Extract the [x, y] coordinate from the center of the cell holding the provided text.  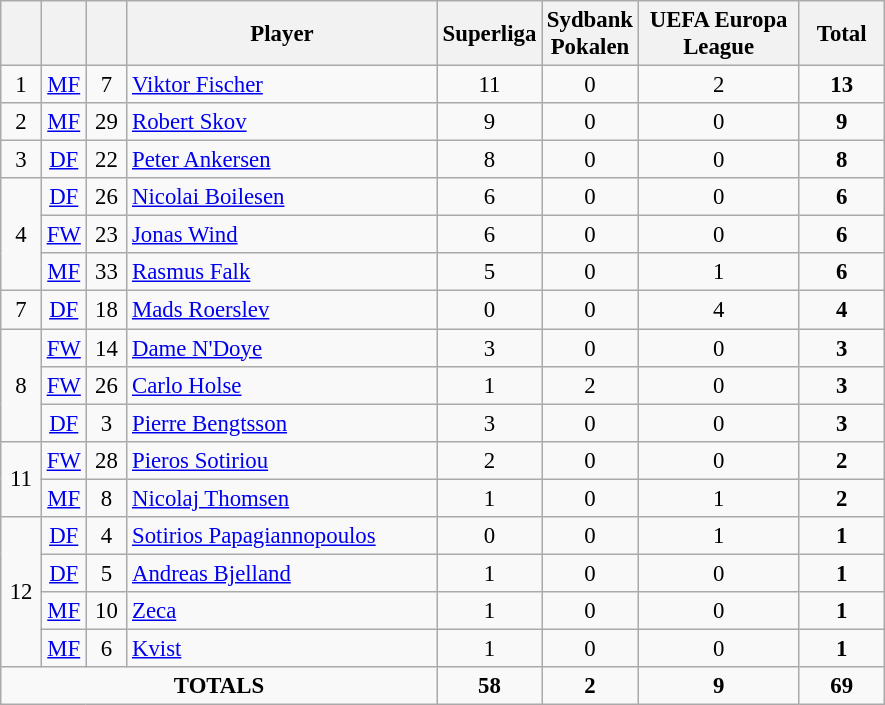
Nicolai Boilesen [282, 197]
14 [106, 348]
29 [106, 122]
10 [106, 611]
Zeca [282, 611]
UEFA Europa League [718, 34]
Carlo Holse [282, 385]
Dame N'Doye [282, 348]
Superliga [489, 34]
69 [842, 686]
Viktor Fischer [282, 85]
Rasmus Falk [282, 273]
18 [106, 310]
Nicolaj Thomsen [282, 498]
Total [842, 34]
22 [106, 160]
Sotirios Papagiannopoulos [282, 536]
Andreas Bjelland [282, 573]
Pieros Sotiriou [282, 460]
Robert Skov [282, 122]
Kvist [282, 648]
Sydbank Pokalen [590, 34]
13 [842, 85]
33 [106, 273]
58 [489, 686]
Peter Ankersen [282, 160]
Pierre Bengtsson [282, 423]
Player [282, 34]
23 [106, 235]
12 [22, 592]
Jonas Wind [282, 235]
TOTALS [220, 686]
28 [106, 460]
Mads Roerslev [282, 310]
